Determine the [X, Y] coordinate at the center of the cell enclosing the given text.  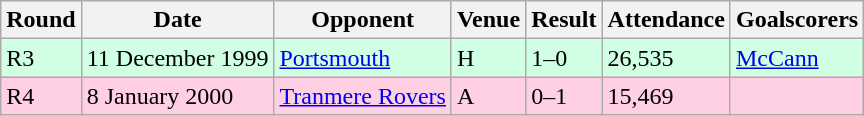
8 January 2000 [178, 96]
H [488, 58]
Opponent [362, 20]
R3 [41, 58]
26,535 [666, 58]
Tranmere Rovers [362, 96]
R4 [41, 96]
Date [178, 20]
0–1 [564, 96]
Portsmouth [362, 58]
Attendance [666, 20]
McCann [796, 58]
Goalscorers [796, 20]
1–0 [564, 58]
Venue [488, 20]
15,469 [666, 96]
11 December 1999 [178, 58]
A [488, 96]
Round [41, 20]
Result [564, 20]
